Provide the (x, y) coordinate of the cell's center where the given text is located.  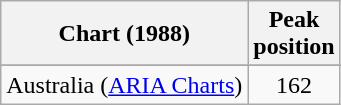
162 (294, 85)
Australia (ARIA Charts) (124, 85)
Peakposition (294, 34)
Chart (1988) (124, 34)
